Return (x, y) of the center of cell containing provided text 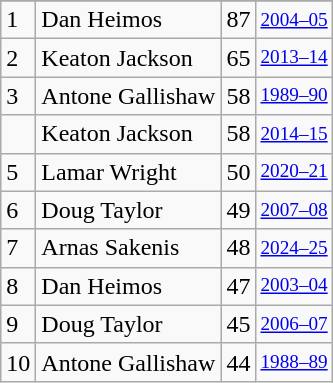
8 (18, 286)
Lamar Wright (128, 172)
2004–05 (294, 20)
5 (18, 172)
6 (18, 210)
49 (238, 210)
45 (238, 324)
1 (18, 20)
2 (18, 58)
3 (18, 96)
9 (18, 324)
1989–90 (294, 96)
47 (238, 286)
7 (18, 248)
2024–25 (294, 248)
2007–08 (294, 210)
2003–04 (294, 286)
48 (238, 248)
1988–89 (294, 362)
2006–07 (294, 324)
10 (18, 362)
65 (238, 58)
2013–14 (294, 58)
87 (238, 20)
50 (238, 172)
Arnas Sakenis (128, 248)
2020–21 (294, 172)
2014–15 (294, 134)
44 (238, 362)
